Provide the (x, y) coordinate of the cell's center where the given text is located.  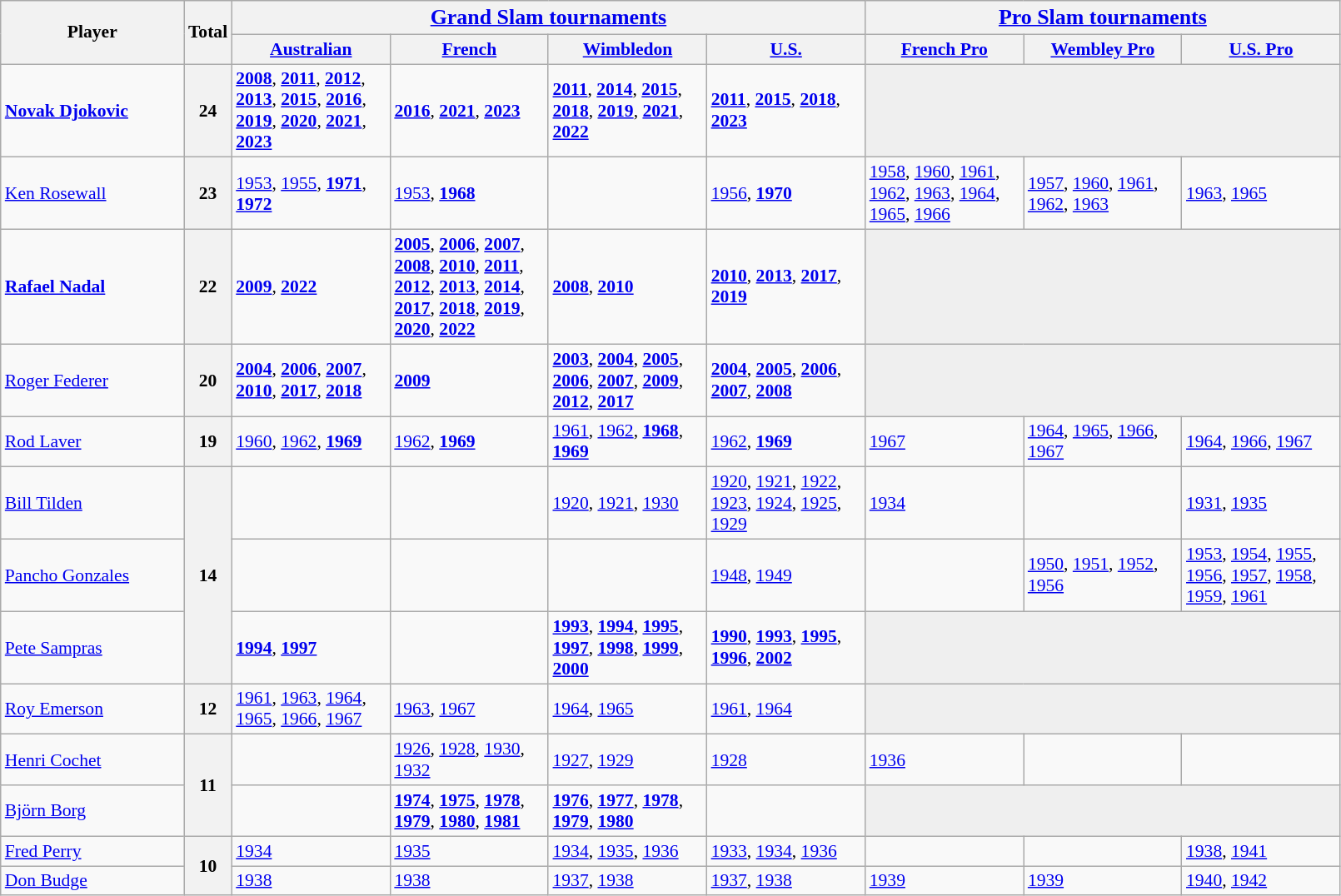
1934, 1935, 1936 (627, 851)
1961, 1962, 1968, 1969 (627, 441)
2011, 2014, 2015, 2018, 2019, 2021, 2022 (627, 111)
Grand Slam tournaments (548, 17)
1926, 1928, 1930, 1932 (469, 759)
Roy Emerson (92, 709)
Pete Sampras (92, 648)
1935 (469, 851)
2003, 2004, 2005, 2006, 2007, 2009, 2012, 2017 (627, 380)
French (469, 49)
Bill Tilden (92, 503)
14 (208, 575)
1964, 1965, 1966, 1967 (1103, 441)
2016, 2021, 2023 (469, 111)
10 (208, 866)
1993, 1994, 1995, 1997, 1998, 1999, 2000 (627, 648)
1960, 1962, 1969 (311, 441)
1956, 1970 (786, 193)
1964, 1966, 1967 (1261, 441)
1976, 1977, 1978, 1979, 1980 (627, 811)
French Pro (945, 49)
Pancho Gonzales (92, 576)
1928 (786, 759)
2008, 2010 (627, 287)
1920, 1921, 1922, 1923, 1924, 1925, 1929 (786, 503)
Rod Laver (92, 441)
1990, 1993, 1995, 1996, 2002 (786, 648)
Fred Perry (92, 851)
22 (208, 287)
1950, 1951, 1952, 1956 (1103, 576)
1940, 1942 (1261, 881)
Henri Cochet (92, 759)
1964, 1965 (627, 709)
Don Budge (92, 881)
Ken Rosewall (92, 193)
Rafael Nadal (92, 287)
1957, 1960, 1961, 1962, 1963 (1103, 193)
Roger Federer (92, 380)
1936 (945, 759)
1938, 1941 (1261, 851)
1953, 1968 (469, 193)
U.S. Pro (1261, 49)
20 (208, 380)
1933, 1934, 1936 (786, 851)
1994, 1997 (311, 648)
23 (208, 193)
1961, 1963, 1964, 1965, 1966, 1967 (311, 709)
1963, 1967 (469, 709)
2009, 2022 (311, 287)
2008, 2011, 2012, 2013, 2015, 2016, 2019, 2020, 2021, 2023 (311, 111)
2009 (469, 380)
1948, 1949 (786, 576)
24 (208, 111)
1927, 1929 (627, 759)
2004, 2005, 2006, 2007, 2008 (786, 380)
1953, 1955, 1971, 1972 (311, 193)
2011, 2015, 2018, 2023 (786, 111)
Total (208, 32)
1967 (945, 441)
2010, 2013, 2017, 2019 (786, 287)
2004, 2006, 2007, 2010, 2017, 2018 (311, 380)
1920, 1921, 1930 (627, 503)
Björn Borg (92, 811)
Australian (311, 49)
1931, 1935 (1261, 503)
Player (92, 32)
Pro Slam tournaments (1103, 17)
1953, 1954, 1955, 1956, 1957, 1958, 1959, 1961 (1261, 576)
Novak Djokovic (92, 111)
1961, 1964 (786, 709)
12 (208, 709)
2005, 2006, 2007, 2008, 2010, 2011, 2012, 2013, 2014, 2017, 2018, 2019, 2020, 2022 (469, 287)
1958, 1960, 1961, 1962, 1963, 1964, 1965, 1966 (945, 193)
U.S. (786, 49)
1963, 1965 (1261, 193)
Wimbledon (627, 49)
19 (208, 441)
11 (208, 785)
1974, 1975, 1978, 1979, 1980, 1981 (469, 811)
Wembley Pro (1103, 49)
